Search for the cell housing the specified text and yield its [x, y] center coordinate. 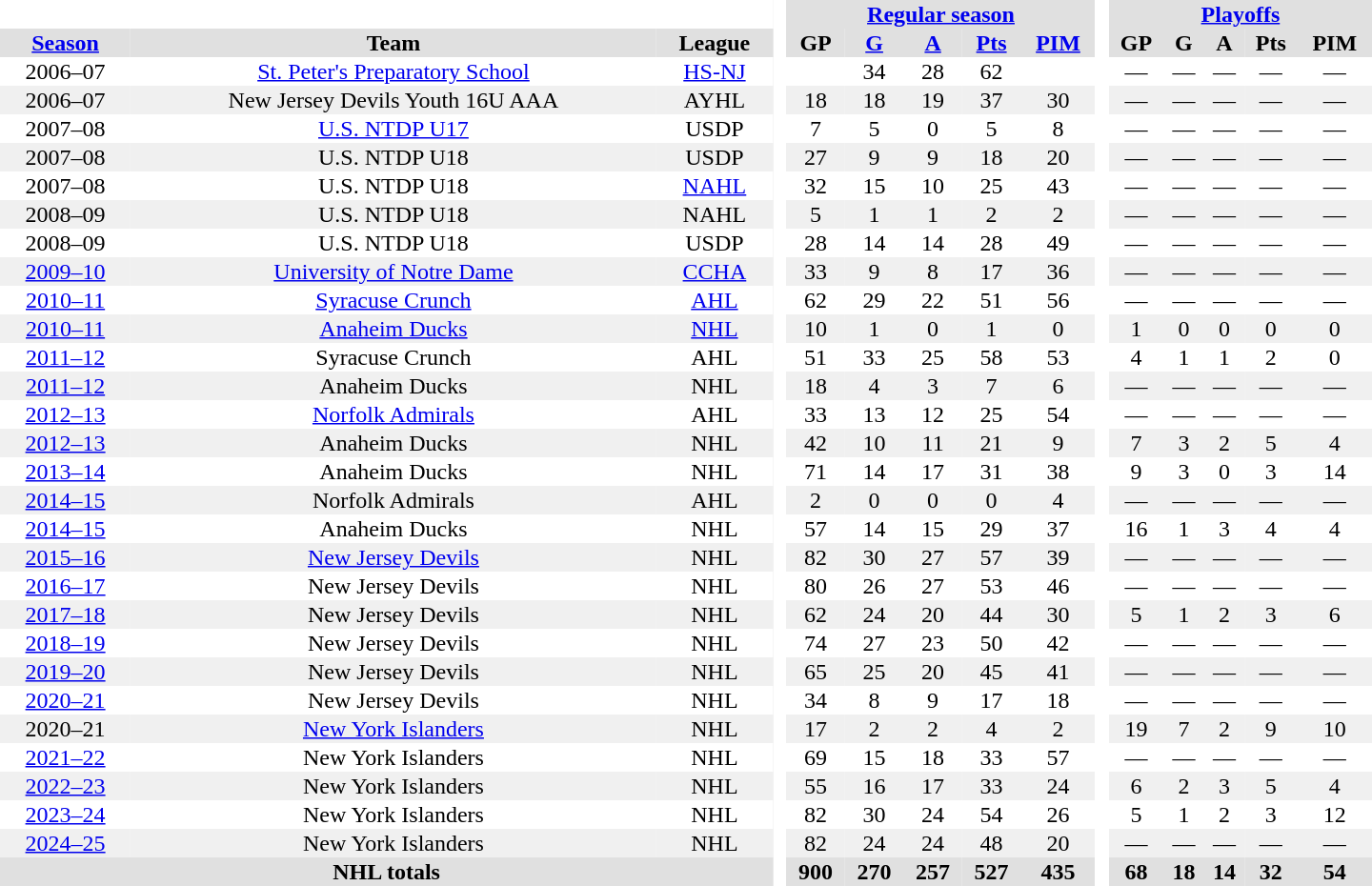
38 [1058, 472]
2024–25 [65, 843]
68 [1136, 872]
NHL totals [387, 872]
21 [992, 443]
44 [992, 614]
36 [1058, 272]
56 [1058, 300]
58 [992, 357]
71 [816, 472]
Regular season [940, 14]
13 [875, 414]
39 [1058, 557]
22 [933, 300]
2016–17 [65, 586]
University of Notre Dame [393, 272]
23 [933, 643]
2009–10 [65, 272]
2013–14 [65, 472]
New Jersey Devils Youth 16U AAA [393, 100]
49 [1058, 243]
48 [992, 843]
Playoffs [1241, 14]
900 [816, 872]
41 [1058, 672]
43 [1058, 186]
2017–18 [65, 614]
31 [992, 472]
527 [992, 872]
45 [992, 672]
2019–20 [65, 672]
55 [816, 786]
AYHL [715, 100]
2018–19 [65, 643]
2021–22 [65, 757]
65 [816, 672]
League [715, 43]
257 [933, 872]
2022–23 [65, 786]
Team [393, 43]
CCHA [715, 272]
Season [65, 43]
50 [992, 643]
2023–24 [65, 815]
435 [1058, 872]
St. Peter's Preparatory School [393, 71]
U.S. NTDP U17 [393, 129]
HS-NJ [715, 71]
2015–16 [65, 557]
74 [816, 643]
80 [816, 586]
69 [816, 757]
46 [1058, 586]
270 [875, 872]
11 [933, 443]
